Locate the cell with the specified text and output its (x, y) center coordinate. 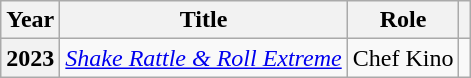
Role (403, 20)
2023 (30, 58)
Title (204, 20)
Shake Rattle & Roll Extreme (204, 58)
Chef Kino (403, 58)
Year (30, 20)
